For the text-containing cell, return its midpoint in [x, y] coordinate format. 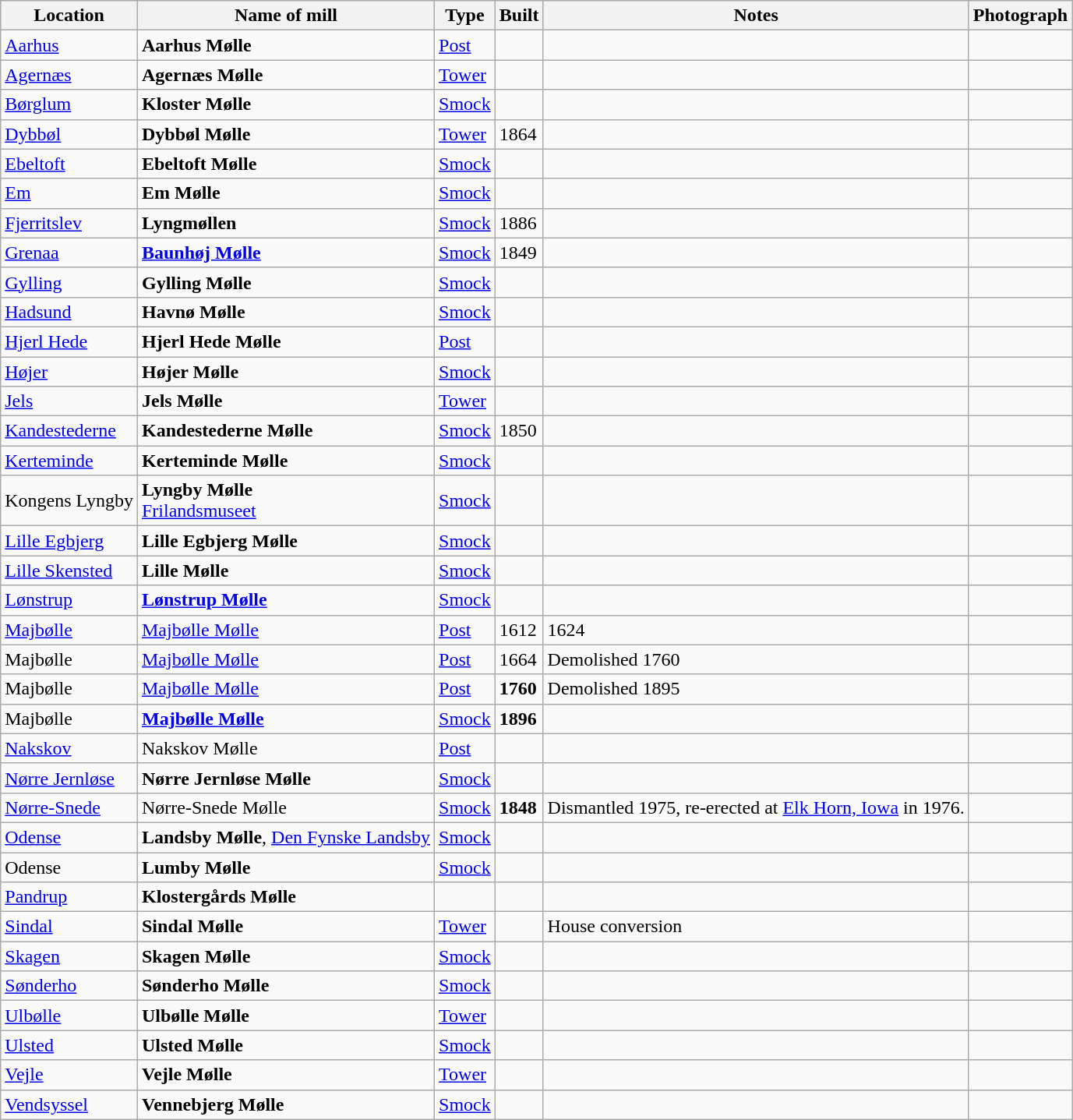
Photograph [1020, 16]
Vejle Mølle [285, 1075]
Em [69, 193]
Vendsyssel [69, 1104]
Kandestederne [69, 431]
Lønstrup Mølle [285, 600]
Hjerl Hede Mølle [285, 341]
Nakskov Mølle [285, 748]
Demolished 1760 [756, 659]
Kerteminde [69, 461]
Agernæs Mølle [285, 75]
Kandestederne Mølle [285, 431]
Agernæs [69, 75]
Nørre Jernløse [69, 778]
Baunhøj Mølle [285, 253]
Grenaa [69, 253]
Nørre-Snede [69, 807]
Dybbøl [69, 134]
Ebeltoft Mølle [285, 164]
Aarhus [69, 45]
Fjerritslev [69, 223]
Location [69, 16]
Sønderho Mølle [285, 986]
Demolished 1895 [756, 689]
Vejle [69, 1075]
Lyngby MølleFrilandsmuseet [285, 500]
Sønderho [69, 986]
Sindal Mølle [285, 927]
1896 [519, 719]
Nakskov [69, 748]
Name of mill [285, 16]
1886 [519, 223]
Landsby Mølle, Den Fynske Landsby [285, 837]
Gylling Mølle [285, 282]
Kloster Mølle [285, 104]
Hadsund [69, 312]
Gylling [69, 282]
Børglum [69, 104]
1612 [519, 630]
Havnø Mølle [285, 312]
Lille Skensted [69, 571]
Hjerl Hede [69, 341]
1664 [519, 659]
Kerteminde Mølle [285, 461]
1864 [519, 134]
Lille Mølle [285, 571]
Nørre-Snede Mølle [285, 807]
Built [519, 16]
Skagen Mølle [285, 956]
1624 [756, 630]
1848 [519, 807]
Nørre Jernløse Mølle [285, 778]
Lille Egbjerg [69, 541]
Vennebjerg Mølle [285, 1104]
Højer [69, 372]
Aarhus Mølle [285, 45]
Pandrup [69, 897]
Lumby Mølle [285, 867]
Notes [756, 16]
Sindal [69, 927]
Dismantled 1975, re-erected at Elk Horn, Iowa in 1976. [756, 807]
Ebeltoft [69, 164]
Dybbøl Mølle [285, 134]
Skagen [69, 956]
Lille Egbjerg Mølle [285, 541]
Ulbølle [69, 1016]
1850 [519, 431]
Jels Mølle [285, 401]
1849 [519, 253]
Em Mølle [285, 193]
Type [465, 16]
Højer Mølle [285, 372]
Jels [69, 401]
Kongens Lyngby [69, 500]
Lyngmøllen [285, 223]
Ulbølle Mølle [285, 1016]
1760 [519, 689]
Klostergårds Mølle [285, 897]
Ulsted [69, 1045]
Ulsted Mølle [285, 1045]
Lønstrup [69, 600]
House conversion [756, 927]
